Return the [X, Y] coordinate for the center point of the cell that contains the specified text.  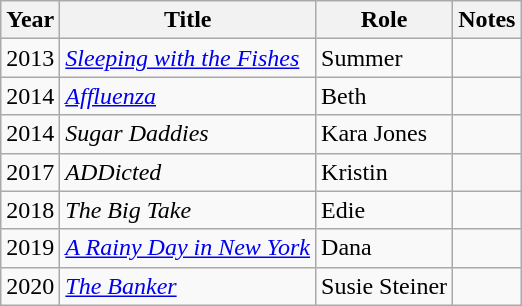
Title [188, 20]
Role [384, 20]
Susie Steiner [384, 286]
Kristin [384, 172]
The Big Take [188, 210]
Sleeping with the Fishes [188, 58]
ADDicted [188, 172]
2018 [30, 210]
Kara Jones [384, 134]
Sugar Daddies [188, 134]
Edie [384, 210]
2020 [30, 286]
Affluenza [188, 96]
Beth [384, 96]
2013 [30, 58]
2017 [30, 172]
Dana [384, 248]
2019 [30, 248]
Year [30, 20]
The Banker [188, 286]
Notes [487, 20]
Summer [384, 58]
A Rainy Day in New York [188, 248]
